For the text-containing cell, return its midpoint in [x, y] coordinate format. 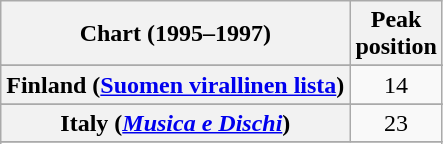
14 [396, 85]
Italy (Musica e Dischi) [176, 123]
Chart (1995–1997) [176, 34]
Finland (Suomen virallinen lista) [176, 85]
Peakposition [396, 34]
23 [396, 123]
